Detect which cell encompasses the target text, then output its (X, Y) center coordinate. 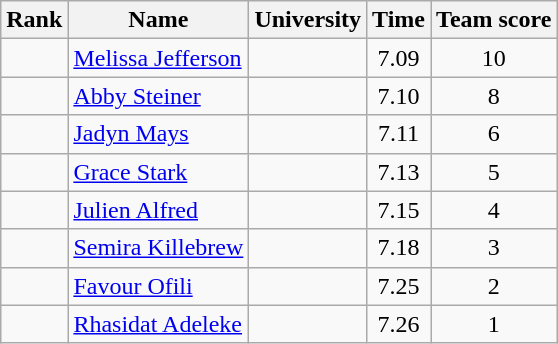
Time (399, 20)
7.25 (399, 286)
7.15 (399, 210)
7.18 (399, 248)
7.11 (399, 134)
University (308, 20)
3 (494, 248)
Jadyn Mays (158, 134)
Julien Alfred (158, 210)
10 (494, 58)
Rhasidat Adeleke (158, 324)
1 (494, 324)
Team score (494, 20)
Favour Ofili (158, 286)
7.09 (399, 58)
7.10 (399, 96)
Abby Steiner (158, 96)
8 (494, 96)
Semira Killebrew (158, 248)
Grace Stark (158, 172)
2 (494, 286)
Melissa Jefferson (158, 58)
5 (494, 172)
7.13 (399, 172)
4 (494, 210)
7.26 (399, 324)
Rank (34, 20)
Name (158, 20)
6 (494, 134)
